Search for the cell housing the specified text and yield its (x, y) center coordinate. 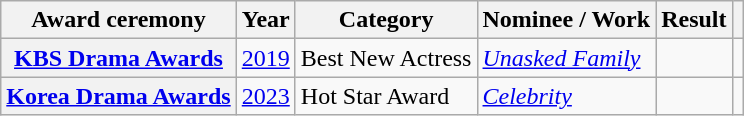
Category (386, 20)
Nominee / Work (566, 20)
2019 (266, 58)
Result (694, 20)
Korea Drama Awards (118, 96)
Year (266, 20)
Celebrity (566, 96)
2023 (266, 96)
KBS Drama Awards (118, 58)
Award ceremony (118, 20)
Unasked Family (566, 58)
Best New Actress (386, 58)
Hot Star Award (386, 96)
